Extract the [x, y] coordinate from the center of the cell holding the provided text.  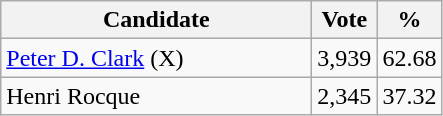
37.32 [410, 96]
Peter D. Clark (X) [156, 58]
Candidate [156, 20]
Vote [344, 20]
% [410, 20]
2,345 [344, 96]
62.68 [410, 58]
3,939 [344, 58]
Henri Rocque [156, 96]
